Return (X, Y) of the center of cell containing provided text 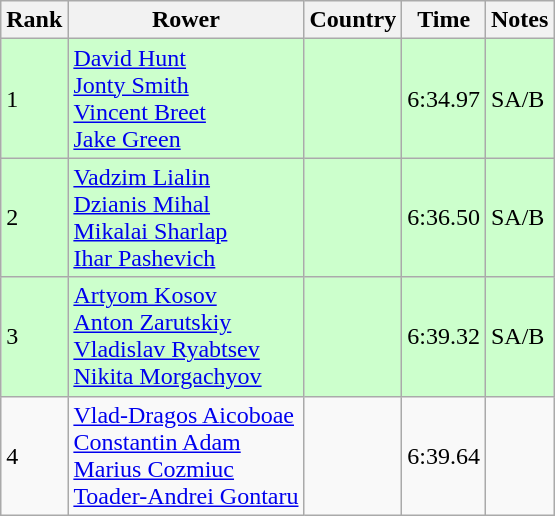
3 (34, 336)
4 (34, 456)
Notes (519, 20)
6:39.64 (444, 456)
Vadzim LialinDzianis MihalMikalai SharlapIhar Pashevich (186, 218)
Vlad-Dragos AicoboaeConstantin AdamMarius CozmiucToader-Andrei Gontaru (186, 456)
Artyom KosovAnton ZarutskiyVladislav RyabtsevNikita Morgachyov (186, 336)
6:36.50 (444, 218)
Country (353, 20)
6:39.32 (444, 336)
2 (34, 218)
Rank (34, 20)
David HuntJonty SmithVincent BreetJake Green (186, 98)
6:34.97 (444, 98)
Time (444, 20)
Rower (186, 20)
1 (34, 98)
